Provide the (X, Y) coordinate of the cell's center where the given text is located.  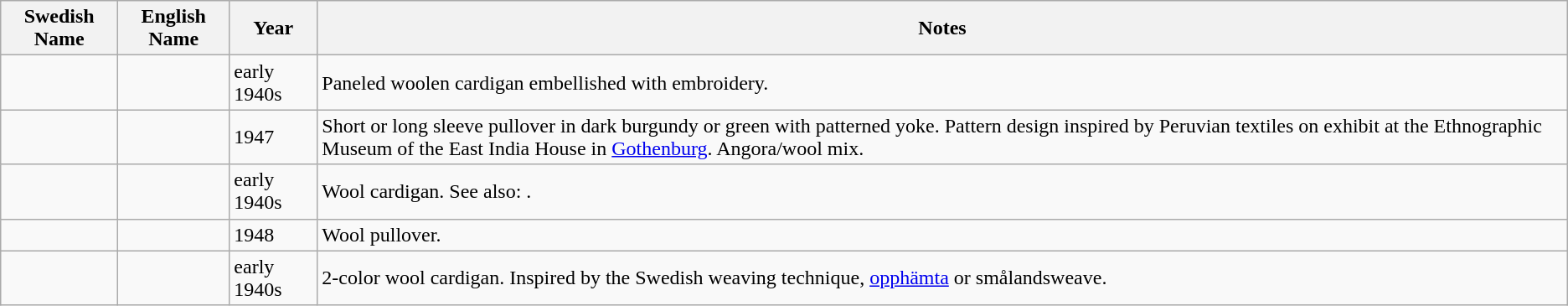
Swedish Name (59, 29)
2-color wool cardigan. Inspired by the Swedish weaving technique, opphämta or smålandsweave. (942, 278)
1948 (273, 235)
Wool pullover. (942, 235)
English Name (174, 29)
1947 (273, 137)
Wool cardigan. See also: . (942, 191)
Notes (942, 29)
Paneled woolen cardigan embellished with embroidery. (942, 82)
Year (273, 29)
